For the text-containing cell, return its midpoint in [X, Y] coordinate format. 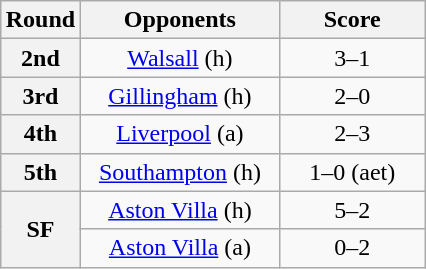
3–1 [352, 58]
Round [40, 20]
2–3 [352, 134]
0–2 [352, 248]
Walsall (h) [180, 58]
Southampton (h) [180, 172]
5–2 [352, 210]
SF [40, 229]
3rd [40, 96]
Aston Villa (h) [180, 210]
Score [352, 20]
Opponents [180, 20]
2–0 [352, 96]
1–0 (aet) [352, 172]
5th [40, 172]
2nd [40, 58]
Gillingham (h) [180, 96]
Liverpool (a) [180, 134]
Aston Villa (a) [180, 248]
4th [40, 134]
